Provide the (X, Y) coordinate of the cell's center where the given text is located.  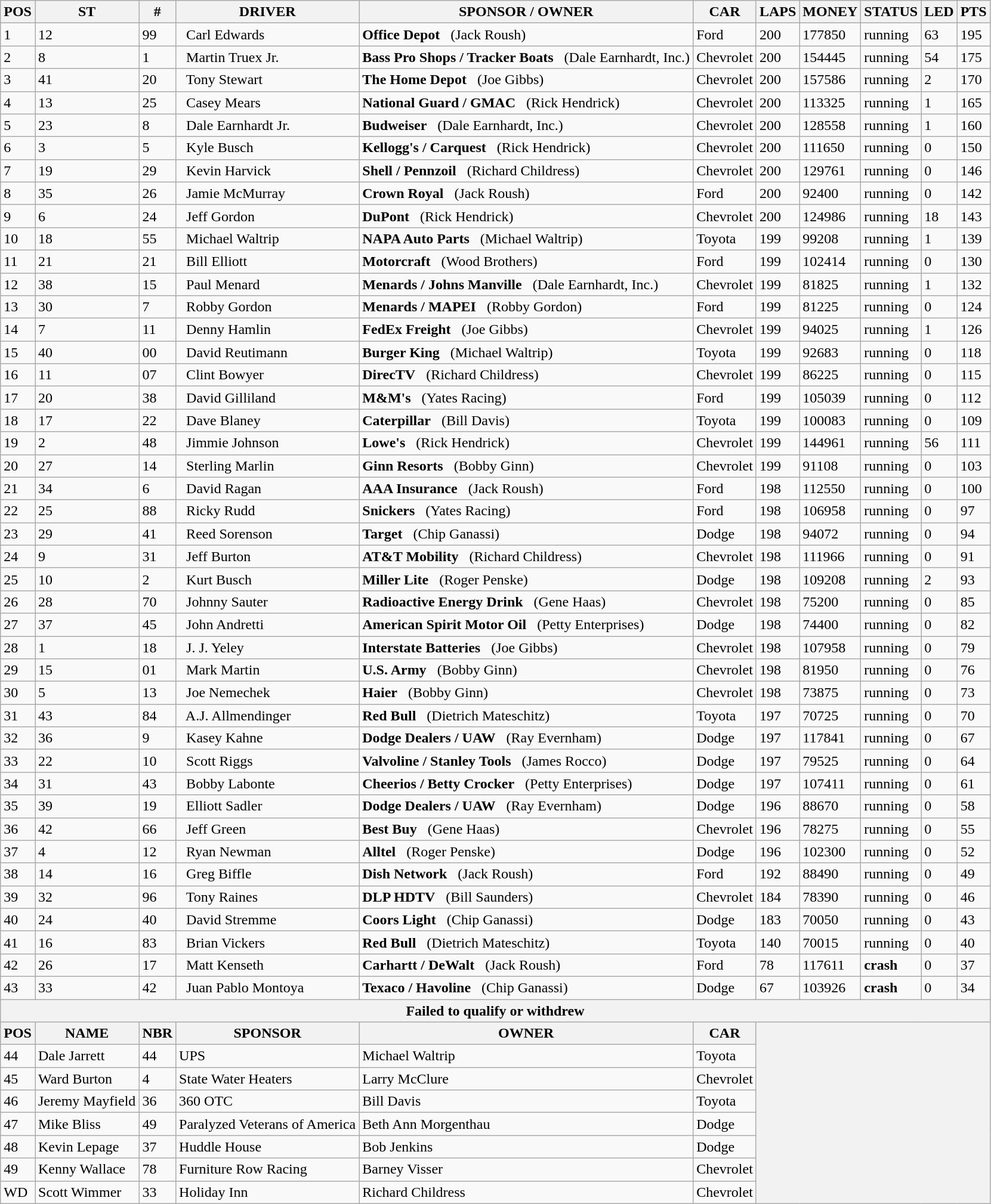
Bill Davis (526, 1101)
Valvoline / Stanley Tools (James Rocco) (526, 761)
175 (974, 57)
74400 (831, 624)
94072 (831, 534)
Target (Chip Ganassi) (526, 534)
177850 (831, 35)
Paralyzed Veterans of America (267, 1124)
84 (158, 716)
132 (974, 284)
109208 (831, 579)
01 (158, 670)
100083 (831, 420)
Joe Nemechek (267, 693)
103 (974, 466)
100 (974, 488)
88490 (831, 874)
139 (974, 239)
96 (158, 897)
92683 (831, 352)
NAME (87, 1033)
AAA Insurance (Jack Roush) (526, 488)
142 (974, 193)
360 OTC (267, 1101)
Jeff Green (267, 829)
OWNER (526, 1033)
Menards / Johns Manville (Dale Earnhardt, Inc.) (526, 284)
Carl Edwards (267, 35)
Brian Vickers (267, 942)
94025 (831, 330)
99 (158, 35)
61 (974, 784)
Lowe's (Rick Hendrick) (526, 443)
107958 (831, 647)
DLP HDTV (Bill Saunders) (526, 897)
112 (974, 398)
The Home Depot (Joe Gibbs) (526, 80)
David Ragan (267, 488)
82 (974, 624)
143 (974, 216)
83 (158, 942)
Sterling Marlin (267, 466)
75200 (831, 602)
00 (158, 352)
Jeff Burton (267, 556)
47 (18, 1124)
183 (777, 920)
170 (974, 80)
Coors Light (Chip Ganassi) (526, 920)
American Spirit Motor Oil (Petty Enterprises) (526, 624)
NBR (158, 1033)
112550 (831, 488)
NAPA Auto Parts (Michael Waltrip) (526, 239)
Furniture Row Racing (267, 1169)
Budweiser (Dale Earnhardt, Inc.) (526, 125)
128558 (831, 125)
Dale Jarrett (87, 1056)
Ginn Resorts (Bobby Ginn) (526, 466)
SPONSOR (267, 1033)
Casey Mears (267, 103)
Kevin Harvick (267, 171)
88 (158, 511)
J. J. Yeley (267, 647)
WD (18, 1192)
Johnny Sauter (267, 602)
Reed Sorenson (267, 534)
109 (974, 420)
Bob Jenkins (526, 1147)
Scott Wimmer (87, 1192)
70725 (831, 716)
85 (974, 602)
Jamie McMurray (267, 193)
Kevin Lepage (87, 1147)
Paul Menard (267, 284)
78390 (831, 897)
State Water Heaters (267, 1079)
Burger King (Michael Waltrip) (526, 352)
Crown Royal (Jack Roush) (526, 193)
David Reutimann (267, 352)
70015 (831, 942)
99208 (831, 239)
184 (777, 897)
70050 (831, 920)
160 (974, 125)
Carhartt / DeWalt (Jack Roush) (526, 965)
73875 (831, 693)
Texaco / Havoline (Chip Ganassi) (526, 988)
111966 (831, 556)
192 (777, 874)
78275 (831, 829)
103926 (831, 988)
93 (974, 579)
Ryan Newman (267, 852)
102300 (831, 852)
Scott Riggs (267, 761)
Motorcraft (Wood Brothers) (526, 261)
Menards / MAPEI (Robby Gordon) (526, 307)
111 (974, 443)
63 (939, 35)
Best Buy (Gene Haas) (526, 829)
DuPont (Rick Hendrick) (526, 216)
Denny Hamlin (267, 330)
Kenny Wallace (87, 1169)
Elliott Sadler (267, 806)
LED (939, 12)
144961 (831, 443)
LAPS (777, 12)
DRIVER (267, 12)
Kurt Busch (267, 579)
106958 (831, 511)
SPONSOR / OWNER (526, 12)
91 (974, 556)
Holiday Inn (267, 1192)
Clint Bowyer (267, 375)
Dish Network (Jack Roush) (526, 874)
David Stremme (267, 920)
Failed to qualify or withdrew (495, 1011)
Dave Blaney (267, 420)
105039 (831, 398)
102414 (831, 261)
Kyle Busch (267, 148)
Martin Truex Jr. (267, 57)
Larry McClure (526, 1079)
115 (974, 375)
54 (939, 57)
146 (974, 171)
STATUS (891, 12)
97 (974, 511)
117841 (831, 738)
56 (939, 443)
Ricky Rudd (267, 511)
124 (974, 307)
Cheerios / Betty Crocker (Petty Enterprises) (526, 784)
88670 (831, 806)
Jeremy Mayfield (87, 1101)
Kasey Kahne (267, 738)
Bass Pro Shops / Tracker Boats (Dale Earnhardt, Inc.) (526, 57)
79525 (831, 761)
Tony Stewart (267, 80)
Mark Martin (267, 670)
Matt Kenseth (267, 965)
91108 (831, 466)
113325 (831, 103)
154445 (831, 57)
150 (974, 148)
117611 (831, 965)
79 (974, 647)
92400 (831, 193)
Juan Pablo Montoya (267, 988)
140 (777, 942)
Office Depot (Jack Roush) (526, 35)
07 (158, 375)
Barney Visser (526, 1169)
Ward Burton (87, 1079)
U.S. Army (Bobby Ginn) (526, 670)
Snickers (Yates Racing) (526, 511)
118 (974, 352)
Mike Bliss (87, 1124)
AT&T Mobility (Richard Childress) (526, 556)
Radioactive Energy Drink (Gene Haas) (526, 602)
58 (974, 806)
76 (974, 670)
124986 (831, 216)
National Guard / GMAC (Rick Hendrick) (526, 103)
64 (974, 761)
94 (974, 534)
M&M's (Yates Racing) (526, 398)
111650 (831, 148)
Huddle House (267, 1147)
126 (974, 330)
Shell / Pennzoil (Richard Childress) (526, 171)
Interstate Batteries (Joe Gibbs) (526, 647)
Bill Elliott (267, 261)
86225 (831, 375)
DirecTV (Richard Childress) (526, 375)
73 (974, 693)
David Gilliland (267, 398)
John Andretti (267, 624)
107411 (831, 784)
Bobby Labonte (267, 784)
# (158, 12)
129761 (831, 171)
Richard Childress (526, 1192)
Kellogg's / Carquest (Rick Hendrick) (526, 148)
81225 (831, 307)
A.J. Allmendinger (267, 716)
Jimmie Johnson (267, 443)
PTS (974, 12)
Robby Gordon (267, 307)
52 (974, 852)
195 (974, 35)
FedEx Freight (Joe Gibbs) (526, 330)
81950 (831, 670)
Beth Ann Morgenthau (526, 1124)
157586 (831, 80)
165 (974, 103)
66 (158, 829)
Jeff Gordon (267, 216)
Miller Lite (Roger Penske) (526, 579)
Alltel (Roger Penske) (526, 852)
Caterpillar (Bill Davis) (526, 420)
81825 (831, 284)
ST (87, 12)
Haier (Bobby Ginn) (526, 693)
UPS (267, 1056)
MONEY (831, 12)
Greg Biffle (267, 874)
130 (974, 261)
Tony Raines (267, 897)
Dale Earnhardt Jr. (267, 125)
